Provide the [X, Y] coordinate of the cell's center where the given text is located.  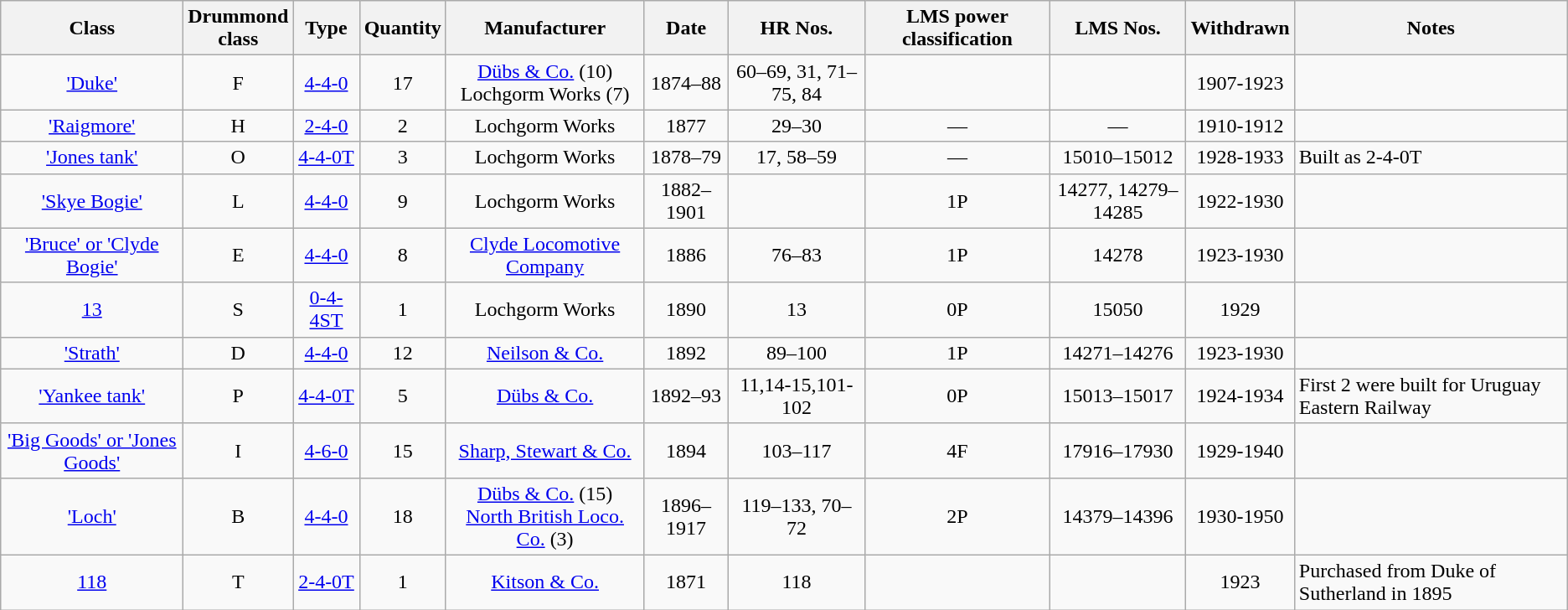
Dübs & Co. (10)Lochgorm Works (7) [544, 82]
60–69, 31, 71–75, 84 [797, 82]
First 2 were built for Uruguay Eastern Railway [1431, 395]
Kitson & Co. [544, 582]
119–133, 70–72 [797, 516]
'Raigmore' [92, 126]
8 [402, 255]
D [238, 353]
1929 [1240, 310]
LMS Nos. [1117, 28]
12 [402, 353]
4F [957, 451]
Type [327, 28]
3 [402, 158]
1871 [686, 582]
1892 [686, 353]
'Big Goods' or 'Jones Goods' [92, 451]
1922-1930 [1240, 201]
103–117 [797, 451]
Manufacturer [544, 28]
'Bruce' or 'Clyde Bogie' [92, 255]
Drummondclass [238, 28]
9 [402, 201]
Dübs & Co. [544, 395]
1882–1901 [686, 201]
1892–93 [686, 395]
LMS power classification [957, 28]
18 [402, 516]
O [238, 158]
1910-1912 [1240, 126]
Withdrawn [1240, 28]
15010–15012 [1117, 158]
'Yankee tank' [92, 395]
4-6-0 [327, 451]
2-4-0T [327, 582]
17, 58–59 [797, 158]
F [238, 82]
HR Nos. [797, 28]
89–100 [797, 353]
5 [402, 395]
Quantity [402, 28]
H [238, 126]
2 [402, 126]
Purchased from Duke of Sutherland in 1895 [1431, 582]
Built as 2-4-0T [1431, 158]
15 [402, 451]
1924-1934 [1240, 395]
1877 [686, 126]
17916–17930 [1117, 451]
14379–14396 [1117, 516]
1930-1950 [1240, 516]
76–83 [797, 255]
1923 [1240, 582]
1928-1933 [1240, 158]
I [238, 451]
L [238, 201]
P [238, 395]
2-4-0 [327, 126]
B [238, 516]
17 [402, 82]
14277, 14279–14285 [1117, 201]
Clyde Locomotive Company [544, 255]
T [238, 582]
'Strath' [92, 353]
'Loch' [92, 516]
1896–1917 [686, 516]
1929-1940 [1240, 451]
1878–79 [686, 158]
1886 [686, 255]
0-4-4ST [327, 310]
2P [957, 516]
1874–88 [686, 82]
14278 [1117, 255]
11,14-15,101-102 [797, 395]
Neilson & Co. [544, 353]
S [238, 310]
15050 [1117, 310]
'Skye Bogie' [92, 201]
'Duke' [92, 82]
E [238, 255]
14271–14276 [1117, 353]
1890 [686, 310]
Sharp, Stewart & Co. [544, 451]
29–30 [797, 126]
'Jones tank' [92, 158]
1894 [686, 451]
Dübs & Co. (15)North British Loco. Co. (3) [544, 516]
Notes [1431, 28]
15013–15017 [1117, 395]
Class [92, 28]
Date [686, 28]
1907-1923 [1240, 82]
